Find where the given text appears and provide that cell's center as [X, Y] coordinate. 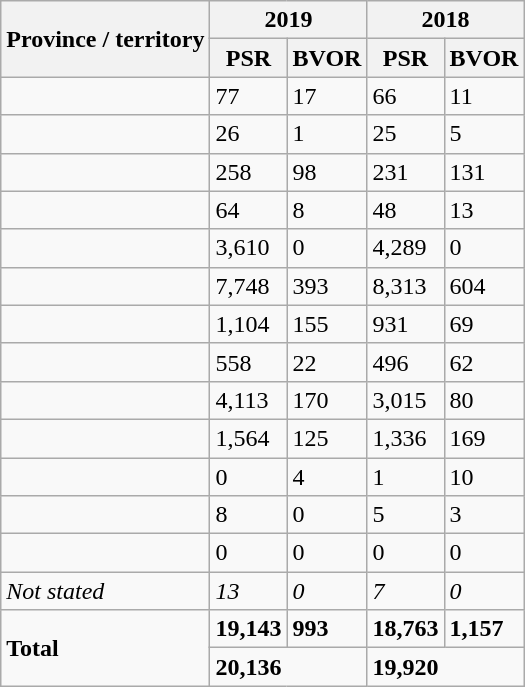
17 [327, 96]
Province / territory [106, 39]
11 [484, 96]
1,564 [248, 438]
3,015 [406, 400]
77 [248, 96]
62 [484, 362]
80 [484, 400]
26 [248, 134]
48 [406, 210]
18,763 [406, 629]
1,104 [248, 324]
20,136 [288, 667]
393 [327, 286]
Not stated [106, 591]
19,143 [248, 629]
Total [106, 648]
4 [327, 477]
604 [484, 286]
69 [484, 324]
25 [406, 134]
7,748 [248, 286]
10 [484, 477]
66 [406, 96]
558 [248, 362]
4,113 [248, 400]
1,336 [406, 438]
8,313 [406, 286]
3,610 [248, 248]
170 [327, 400]
64 [248, 210]
993 [327, 629]
169 [484, 438]
98 [327, 172]
125 [327, 438]
231 [406, 172]
931 [406, 324]
2018 [446, 20]
3 [484, 515]
7 [406, 591]
496 [406, 362]
4,289 [406, 248]
155 [327, 324]
19,920 [446, 667]
2019 [288, 20]
22 [327, 362]
258 [248, 172]
131 [484, 172]
1,157 [484, 629]
